For the text-containing cell, return its midpoint in (x, y) coordinate format. 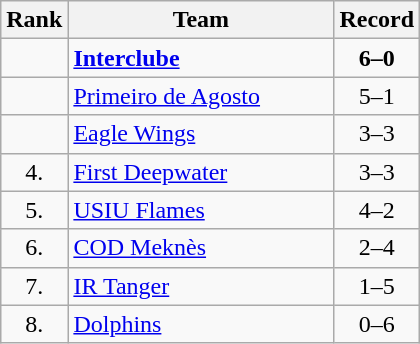
Eagle Wings (201, 134)
0–6 (377, 324)
USIU Flames (201, 210)
Interclube (201, 58)
IR Tanger (201, 286)
Primeiro de Agosto (201, 96)
Team (201, 20)
1–5 (377, 286)
4. (34, 172)
Record (377, 20)
COD Meknès (201, 248)
Rank (34, 20)
2–4 (377, 248)
5. (34, 210)
6–0 (377, 58)
6. (34, 248)
Dolphins (201, 324)
4–2 (377, 210)
First Deepwater (201, 172)
5–1 (377, 96)
7. (34, 286)
8. (34, 324)
